Detect which cell encompasses the target text, then output its (x, y) center coordinate. 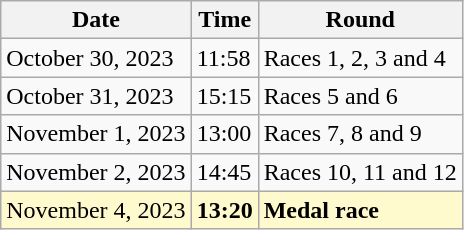
Races 10, 11 and 12 (360, 172)
11:58 (224, 58)
Medal race (360, 210)
October 31, 2023 (96, 96)
November 1, 2023 (96, 134)
Time (224, 20)
October 30, 2023 (96, 58)
November 2, 2023 (96, 172)
13:20 (224, 210)
14:45 (224, 172)
Date (96, 20)
Round (360, 20)
Races 5 and 6 (360, 96)
Races 1, 2, 3 and 4 (360, 58)
13:00 (224, 134)
Races 7, 8 and 9 (360, 134)
November 4, 2023 (96, 210)
15:15 (224, 96)
